Pinpoint the cell where the given text exists, returning its [X, Y] midpoint coordinate. 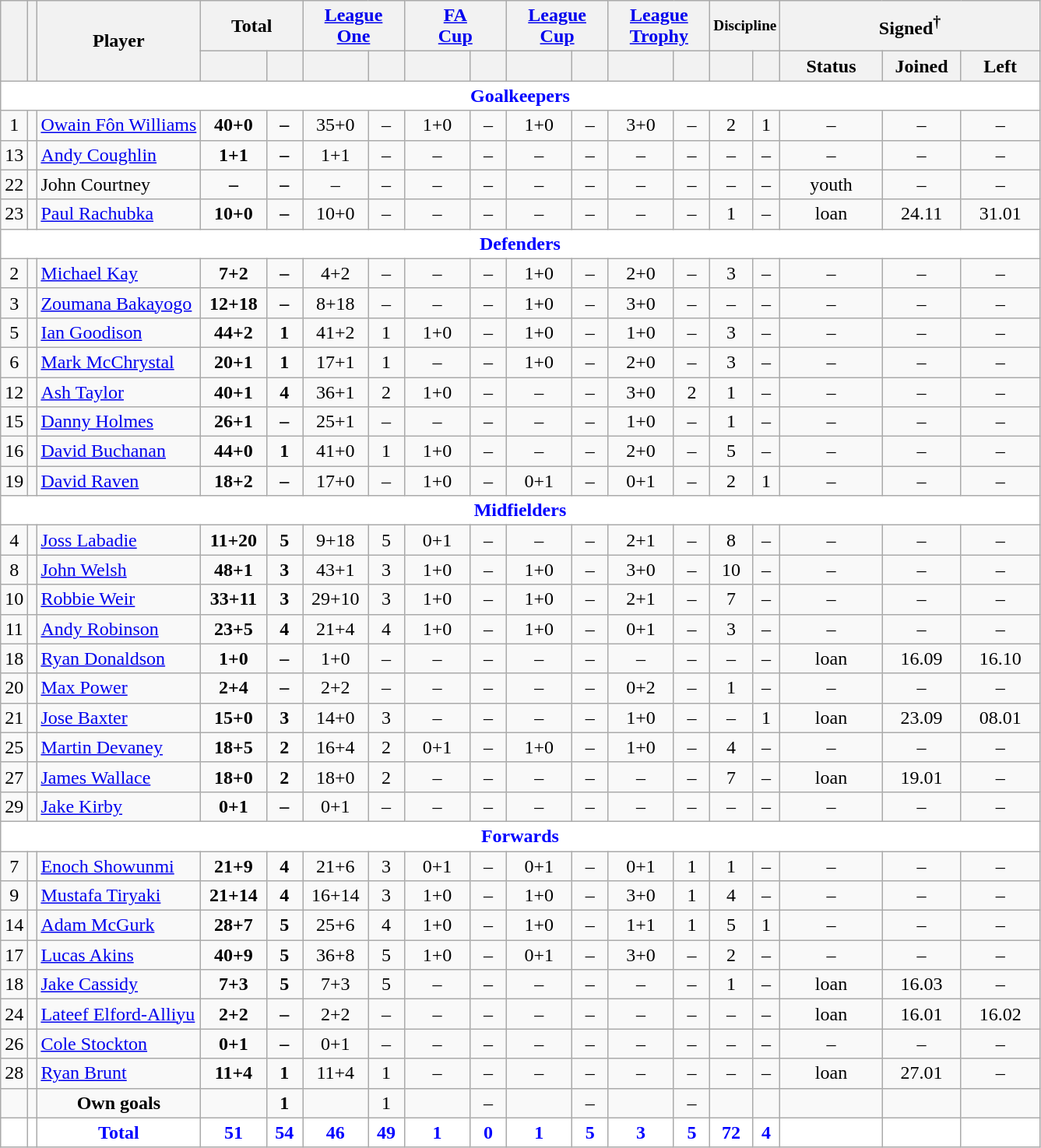
Joss Labadie [118, 540]
25+6 [336, 925]
Lucas Akins [118, 955]
9+18 [336, 540]
16.03 [922, 985]
16.09 [922, 658]
Zoumana Bakayogo [118, 303]
Forwards [520, 836]
Robbie Weir [118, 599]
40+1 [234, 391]
49 [386, 1132]
16.01 [922, 1014]
21 [14, 718]
27 [14, 777]
72 [731, 1132]
9 [14, 896]
Michael Kay [118, 273]
11+20 [234, 540]
Andy Coughlin [118, 155]
Joined [922, 66]
40+9 [234, 955]
23 [14, 214]
4+2 [336, 273]
youth [832, 184]
Cole Stockton [118, 1044]
25 [14, 747]
16.02 [1000, 1014]
LeagueCup [557, 26]
Jake Cassidy [118, 985]
Paul Rachubka [118, 214]
0 [489, 1132]
17+0 [336, 481]
Player [118, 40]
46 [336, 1132]
Enoch Showunmi [118, 866]
15 [14, 422]
21+4 [336, 629]
Jose Baxter [118, 718]
29 [14, 806]
26+1 [234, 422]
Left [1000, 66]
14+0 [336, 718]
LeagueOne [353, 26]
33+11 [234, 599]
Jake Kirby [118, 806]
Midfielders [520, 511]
0+2 [641, 688]
15+0 [234, 718]
08.01 [1000, 718]
Martin Devaney [118, 747]
Signed† [909, 26]
David Buchanan [118, 451]
11 [14, 629]
23+5 [234, 629]
20 [14, 688]
12+18 [234, 303]
31.01 [1000, 214]
7+2 [234, 273]
36+1 [336, 391]
24.11 [922, 214]
21+9 [234, 866]
48+1 [234, 570]
16 [14, 451]
John Courtney [118, 184]
Max Power [118, 688]
17+1 [336, 362]
27.01 [922, 1073]
Ryan Donaldson [118, 658]
22 [14, 184]
8+18 [336, 303]
44+0 [234, 451]
17 [14, 955]
Ian Goodison [118, 332]
40+0 [234, 125]
Andy Robinson [118, 629]
18+2 [234, 481]
16.10 [1000, 658]
21+6 [336, 866]
Defenders [520, 244]
35+0 [336, 125]
Lateef Elford-Alliyu [118, 1014]
28 [14, 1073]
43+1 [336, 570]
23.09 [922, 718]
19 [14, 481]
54 [285, 1132]
44+2 [234, 332]
David Raven [118, 481]
James Wallace [118, 777]
6 [14, 362]
12 [14, 391]
16+14 [336, 896]
Danny Holmes [118, 422]
Ryan Brunt [118, 1073]
20+1 [234, 362]
25+1 [336, 422]
FACup [455, 26]
Own goals [118, 1103]
Mustafa Tiryaki [118, 896]
29+10 [336, 599]
51 [234, 1132]
18+5 [234, 747]
24 [14, 1014]
Discipline [745, 26]
Adam McGurk [118, 925]
36+8 [336, 955]
Status [832, 66]
21+14 [234, 896]
14 [14, 925]
16+4 [336, 747]
41+2 [336, 332]
28+7 [234, 925]
26 [14, 1044]
Owain Fôn Williams [118, 125]
John Welsh [118, 570]
Goalkeepers [520, 96]
Ash Taylor [118, 391]
LeagueTrophy [659, 26]
19.01 [922, 777]
41+0 [336, 451]
13 [14, 155]
2+4 [234, 688]
Mark McChrystal [118, 362]
